Capture the cell that displays the provided text and extract its [x, y] central coordinate. 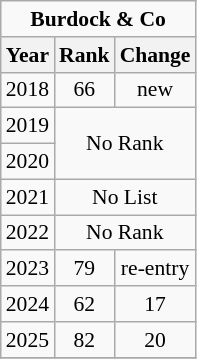
66 [84, 90]
2025 [28, 340]
62 [84, 304]
new [156, 90]
2020 [28, 162]
2023 [28, 269]
Burdock & Co [98, 19]
82 [84, 340]
2019 [28, 126]
2022 [28, 233]
No List [124, 197]
2018 [28, 90]
20 [156, 340]
Year [28, 55]
Rank [84, 55]
2024 [28, 304]
re-entry [156, 269]
79 [84, 269]
17 [156, 304]
2021 [28, 197]
Change [156, 55]
